Detect which cell encompasses the target text, then output its (x, y) center coordinate. 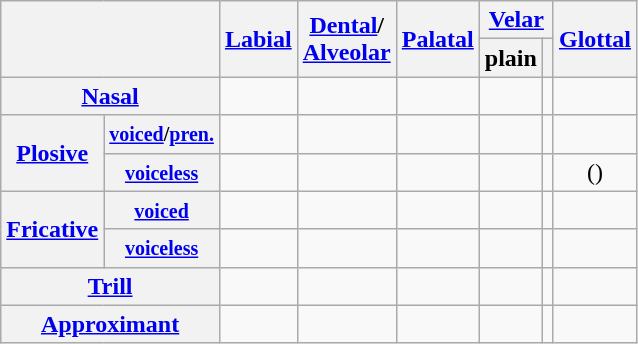
Nasal (110, 96)
Approximant (110, 324)
Palatal (438, 39)
Labial (258, 39)
Fricative (52, 229)
Velar (516, 20)
plain (510, 58)
voiced (162, 210)
Glottal (594, 39)
() (594, 172)
Dental/Alveolar (346, 39)
Plosive (52, 153)
voiced/pren. (162, 134)
Trill (110, 286)
